Locate the cell with the specified text and output its [x, y] center coordinate. 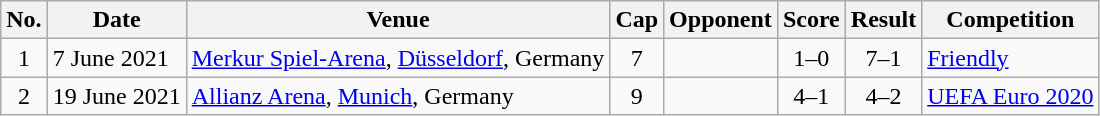
Friendly [1010, 58]
Date [116, 20]
Allianz Arena, Munich, Germany [398, 96]
2 [24, 96]
1–0 [811, 58]
UEFA Euro 2020 [1010, 96]
Venue [398, 20]
No. [24, 20]
Competition [1010, 20]
Score [811, 20]
4–1 [811, 96]
4–2 [883, 96]
Merkur Spiel-Arena, Düsseldorf, Germany [398, 58]
7 [637, 58]
7 June 2021 [116, 58]
Opponent [721, 20]
Cap [637, 20]
Result [883, 20]
19 June 2021 [116, 96]
7–1 [883, 58]
9 [637, 96]
1 [24, 58]
